Search for the cell housing the specified text and yield its (X, Y) center coordinate. 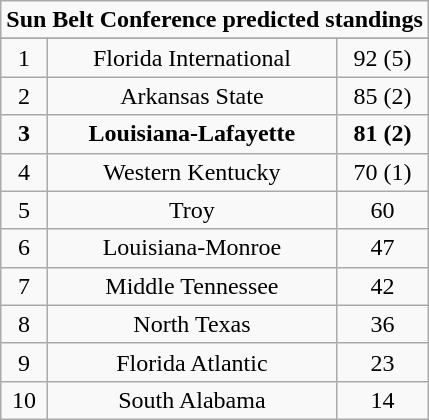
1 (24, 58)
Western Kentucky (192, 172)
Florida International (192, 58)
23 (383, 362)
South Alabama (192, 400)
2 (24, 96)
36 (383, 324)
Sun Belt Conference predicted standings (215, 20)
7 (24, 286)
8 (24, 324)
47 (383, 248)
60 (383, 210)
Middle Tennessee (192, 286)
5 (24, 210)
9 (24, 362)
92 (5) (383, 58)
Louisiana-Monroe (192, 248)
North Texas (192, 324)
Louisiana-Lafayette (192, 134)
3 (24, 134)
Florida Atlantic (192, 362)
85 (2) (383, 96)
81 (2) (383, 134)
Troy (192, 210)
42 (383, 286)
Arkansas State (192, 96)
14 (383, 400)
4 (24, 172)
6 (24, 248)
10 (24, 400)
70 (1) (383, 172)
